Return (x, y) of the center of cell containing provided text 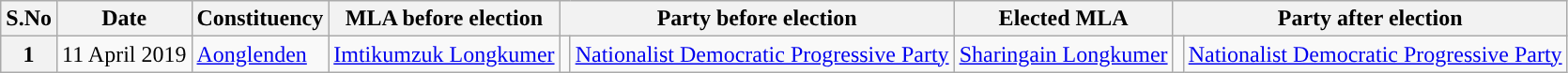
Party before election (757, 19)
11 April 2019 (124, 54)
Sharingain Longkumer (1063, 54)
1 (29, 54)
Elected MLA (1063, 19)
S.No (29, 19)
Imtikumzuk Longkumer (444, 54)
Party after election (1370, 19)
MLA before election (444, 19)
Aonglenden (260, 54)
Constituency (260, 19)
Date (124, 19)
